Provide the [X, Y] coordinate of the cell's center where the given text is located.  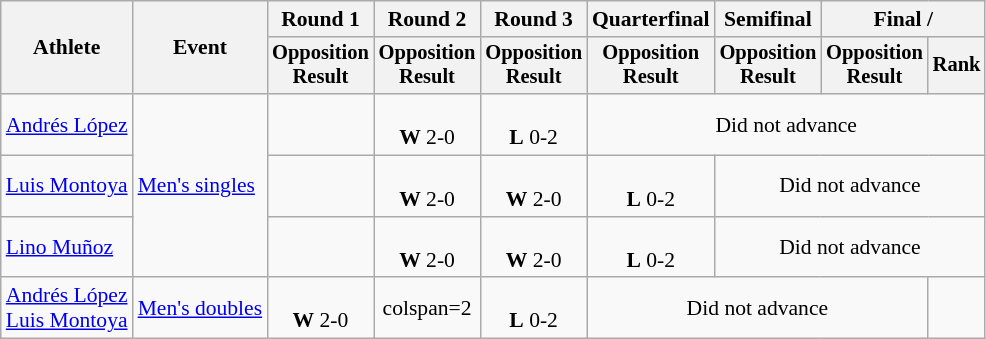
Event [200, 48]
Andrés LópezLuis Montoya [67, 308]
Semifinal [768, 19]
Lino Muñoz [67, 248]
Luis Montoya [67, 186]
Andrés López [67, 124]
Men's singles [200, 186]
Round 3 [534, 19]
Rank [957, 66]
Round 2 [428, 19]
Quarterfinal [651, 19]
Athlete [67, 48]
Final / [903, 19]
colspan=2 [428, 308]
Round 1 [320, 19]
Men's doubles [200, 308]
